Search for the cell housing the specified text and yield its (x, y) center coordinate. 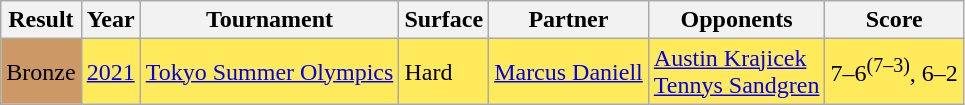
Tournament (270, 20)
Tokyo Summer Olympics (270, 72)
Bronze (41, 72)
Surface (444, 20)
2021 (110, 72)
Partner (569, 20)
Hard (444, 72)
Result (41, 20)
Opponents (736, 20)
Score (894, 20)
Austin Krajicek Tennys Sandgren (736, 72)
Marcus Daniell (569, 72)
7–6(7–3), 6–2 (894, 72)
Year (110, 20)
